Determine the [X, Y] coordinate at the center of the cell enclosing the given text.  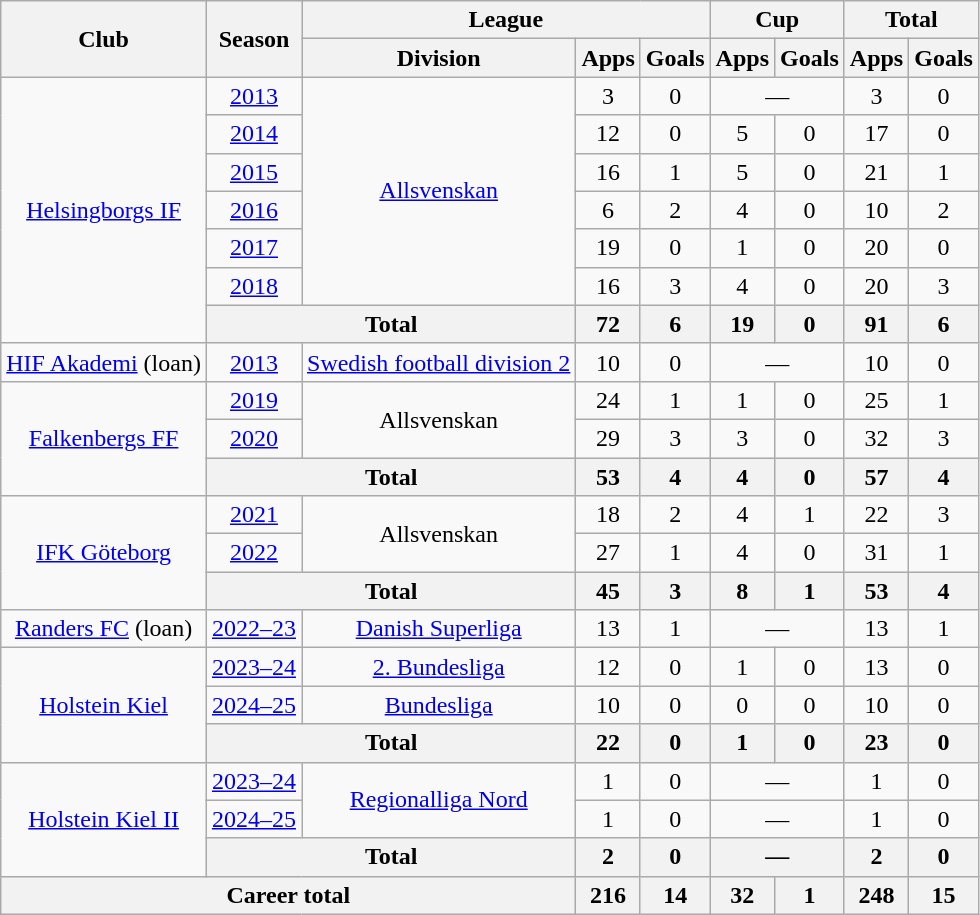
2022–23 [254, 629]
17 [876, 134]
57 [876, 477]
Bundesliga [439, 705]
216 [608, 895]
2022 [254, 553]
IFK Göteborg [104, 553]
2014 [254, 134]
18 [608, 515]
2021 [254, 515]
Randers FC (loan) [104, 629]
45 [608, 591]
2016 [254, 210]
2018 [254, 286]
2015 [254, 172]
Falkenbergs FF [104, 438]
Regionalliga Nord [439, 800]
2017 [254, 248]
League [506, 20]
2. Bundesliga [439, 667]
HIF Akademi (loan) [104, 362]
Division [439, 58]
2019 [254, 400]
21 [876, 172]
25 [876, 400]
29 [608, 438]
91 [876, 324]
15 [944, 895]
Club [104, 39]
Helsingborgs IF [104, 210]
Holstein Kiel [104, 705]
Career total [288, 895]
8 [742, 591]
Season [254, 39]
72 [608, 324]
Cup [777, 20]
23 [876, 743]
2020 [254, 438]
24 [608, 400]
Holstein Kiel II [104, 819]
248 [876, 895]
14 [675, 895]
Swedish football division 2 [439, 362]
31 [876, 553]
27 [608, 553]
Danish Superliga [439, 629]
